Find where the given text appears and provide that cell's center as (X, Y) coordinate. 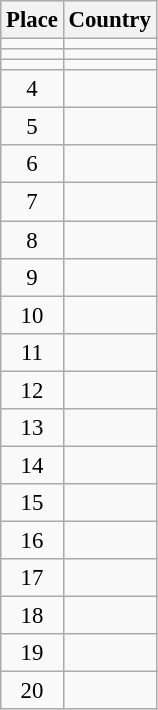
19 (32, 653)
7 (32, 202)
12 (32, 390)
10 (32, 315)
16 (32, 540)
8 (32, 240)
5 (32, 127)
11 (32, 352)
17 (32, 578)
9 (32, 277)
14 (32, 465)
6 (32, 165)
18 (32, 616)
13 (32, 428)
20 (32, 691)
Country (110, 20)
15 (32, 503)
4 (32, 89)
Place (32, 20)
